Scan for the cell matching the given text and deliver its [X, Y] coordinate at center. 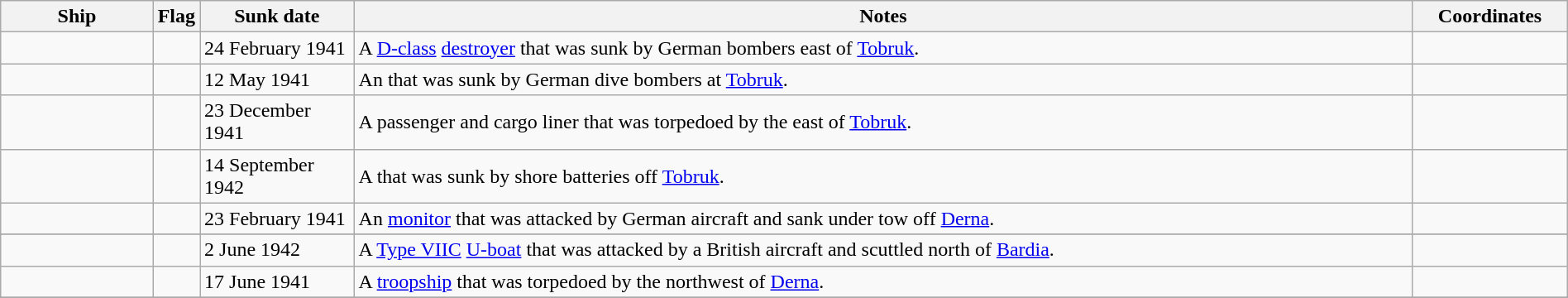
An monitor that was attacked by German aircraft and sank under tow off Derna. [883, 219]
12 May 1941 [278, 79]
Ship [77, 17]
Notes [883, 17]
A troopship that was torpedoed by the northwest of Derna. [883, 281]
24 February 1941 [278, 48]
A that was sunk by shore batteries off Tobruk. [883, 175]
17 June 1941 [278, 281]
Flag [176, 17]
14 September 1942 [278, 175]
A Type VIIC U-boat that was attacked by a British aircraft and scuttled north of Bardia. [883, 250]
A D-class destroyer that was sunk by German bombers east of Tobruk. [883, 48]
2 June 1942 [278, 250]
23 December 1941 [278, 123]
A passenger and cargo liner that was torpedoed by the east of Tobruk. [883, 123]
Coordinates [1490, 17]
An that was sunk by German dive bombers at Tobruk. [883, 79]
Sunk date [278, 17]
23 February 1941 [278, 219]
